Determine the [X, Y] coordinate at the center of the cell enclosing the given text.  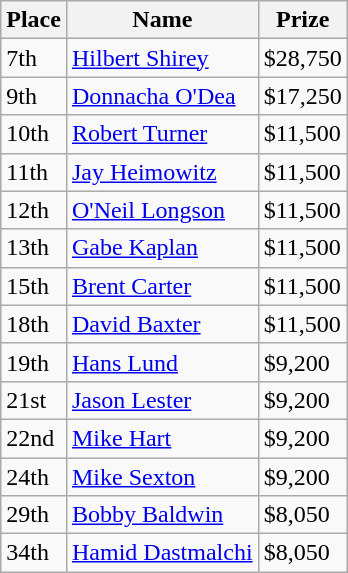
Robert Turner [162, 134]
Hans Lund [162, 362]
12th [34, 210]
7th [34, 58]
9th [34, 96]
11th [34, 172]
David Baxter [162, 324]
Donnacha O'Dea [162, 96]
Brent Carter [162, 286]
$28,750 [302, 58]
Jay Heimowitz [162, 172]
18th [34, 324]
24th [34, 477]
Jason Lester [162, 400]
19th [34, 362]
21st [34, 400]
Place [34, 20]
15th [34, 286]
Bobby Baldwin [162, 515]
Name [162, 20]
Prize [302, 20]
Mike Hart [162, 438]
10th [34, 134]
Mike Sexton [162, 477]
22nd [34, 438]
13th [34, 248]
Hamid Dastmalchi [162, 553]
O'Neil Longson [162, 210]
Gabe Kaplan [162, 248]
Hilbert Shirey [162, 58]
29th [34, 515]
$17,250 [302, 96]
34th [34, 553]
